For the text-containing cell, return its midpoint in [x, y] coordinate format. 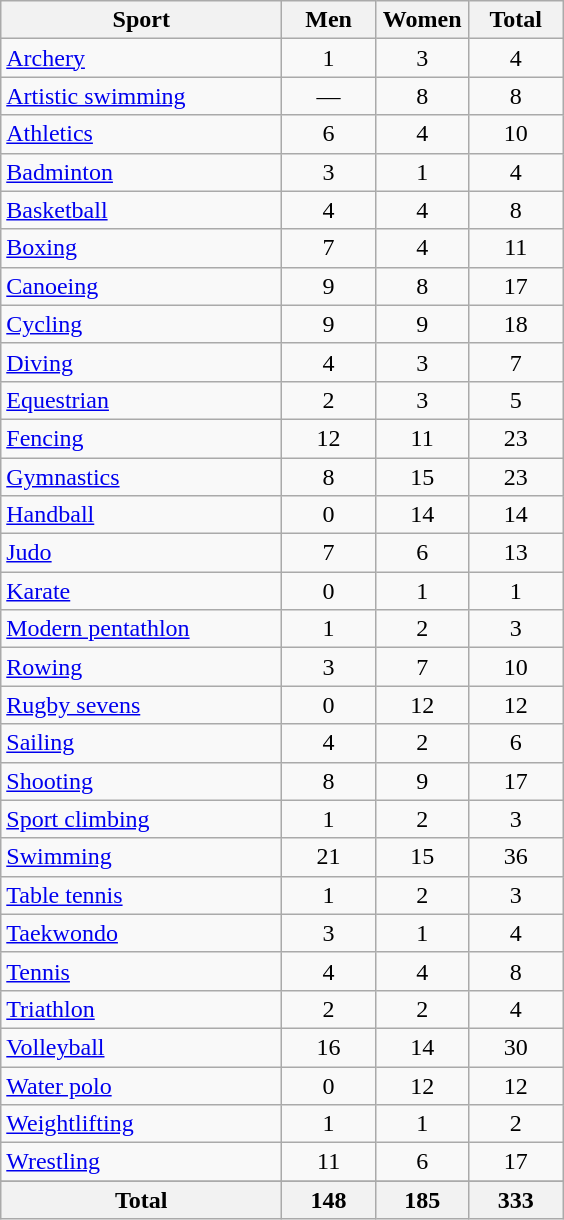
Modern pentathlon [142, 629]
Handball [142, 515]
Weightlifting [142, 1124]
Shooting [142, 781]
Archery [142, 58]
Wrestling [142, 1162]
Boxing [142, 248]
13 [516, 553]
Fencing [142, 438]
Canoeing [142, 286]
Sport [142, 20]
Gymnastics [142, 477]
Cycling [142, 324]
Volleyball [142, 1047]
Judo [142, 553]
30 [516, 1047]
Taekwondo [142, 933]
Triathlon [142, 1009]
185 [422, 1200]
Sailing [142, 743]
Equestrian [142, 400]
Karate [142, 591]
— [329, 96]
Sport climbing [142, 819]
333 [516, 1200]
148 [329, 1200]
Tennis [142, 971]
5 [516, 400]
Men [329, 20]
Diving [142, 362]
21 [329, 857]
Basketball [142, 210]
16 [329, 1047]
18 [516, 324]
Rowing [142, 667]
Swimming [142, 857]
36 [516, 857]
Artistic swimming [142, 96]
Women [422, 20]
Table tennis [142, 895]
Athletics [142, 134]
Badminton [142, 172]
Rugby sevens [142, 705]
Water polo [142, 1085]
